Locate the cell with the specified text and output its [X, Y] center coordinate. 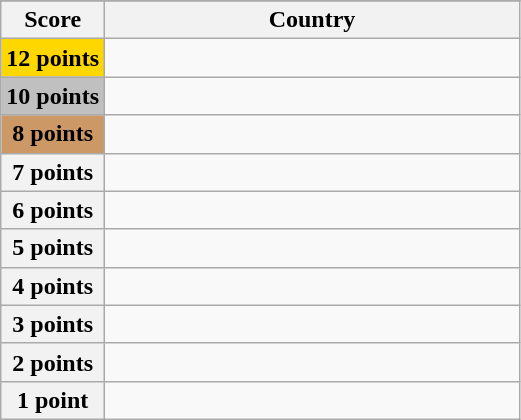
4 points [53, 286]
12 points [53, 58]
10 points [53, 96]
1 point [53, 400]
3 points [53, 324]
Score [53, 20]
Country [312, 20]
5 points [53, 248]
7 points [53, 172]
2 points [53, 362]
6 points [53, 210]
8 points [53, 134]
